Output the [X, Y] coordinate of the center of the cell containing the given text.  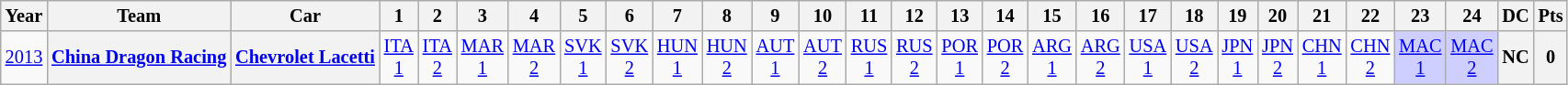
14 [1006, 16]
19 [1237, 16]
13 [960, 16]
JPN1 [1237, 58]
MAC1 [1420, 58]
6 [630, 16]
ITA2 [437, 58]
JPN2 [1278, 58]
AUT1 [776, 58]
MAR2 [534, 58]
AUT2 [823, 58]
HUN2 [727, 58]
22 [1371, 16]
ITA1 [399, 58]
2013 [24, 58]
RUS2 [914, 58]
CHN2 [1371, 58]
10 [823, 16]
11 [869, 16]
MAR1 [483, 58]
16 [1101, 16]
18 [1194, 16]
MAC2 [1471, 58]
Pts [1551, 16]
15 [1051, 16]
ARG2 [1101, 58]
USA1 [1148, 58]
21 [1322, 16]
9 [776, 16]
2 [437, 16]
8 [727, 16]
POR2 [1006, 58]
SVK2 [630, 58]
20 [1278, 16]
NC [1517, 58]
POR1 [960, 58]
23 [1420, 16]
USA2 [1194, 58]
ARG1 [1051, 58]
4 [534, 16]
HUN1 [677, 58]
12 [914, 16]
DC [1517, 16]
CHN1 [1322, 58]
RUS1 [869, 58]
Car [305, 16]
24 [1471, 16]
3 [483, 16]
5 [583, 16]
Team [139, 16]
SVK1 [583, 58]
Year [24, 16]
0 [1551, 58]
7 [677, 16]
Chevrolet Lacetti [305, 58]
1 [399, 16]
China Dragon Racing [139, 58]
17 [1148, 16]
